Return [X, Y] of the center of cell containing provided text 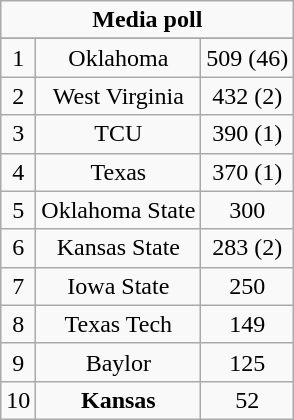
1 [18, 58]
Oklahoma [118, 58]
10 [18, 400]
5 [18, 210]
149 [248, 324]
Kansas State [118, 248]
125 [248, 362]
52 [248, 400]
Texas Tech [118, 324]
509 (46) [248, 58]
Kansas [118, 400]
300 [248, 210]
9 [18, 362]
Iowa State [118, 286]
TCU [118, 134]
7 [18, 286]
Media poll [148, 20]
Oklahoma State [118, 210]
West Virginia [118, 96]
8 [18, 324]
Baylor [118, 362]
3 [18, 134]
283 (2) [248, 248]
432 (2) [248, 96]
390 (1) [248, 134]
250 [248, 286]
370 (1) [248, 172]
6 [18, 248]
2 [18, 96]
4 [18, 172]
Texas [118, 172]
